Scan for the cell matching the given text and deliver its (x, y) coordinate at center. 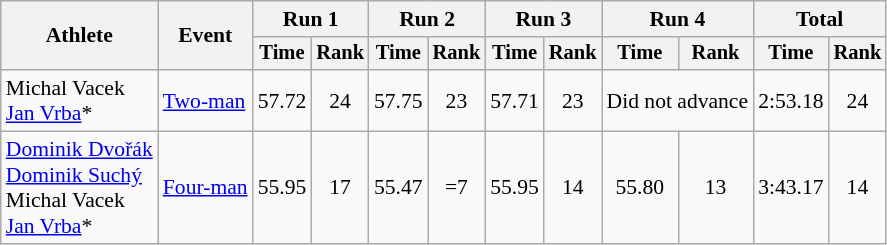
Total (820, 19)
55.47 (398, 188)
Run 2 (427, 19)
Four-man (206, 188)
3:43.17 (790, 188)
Run 4 (678, 19)
Michal VacekJan Vrba* (80, 100)
57.75 (398, 100)
Did not advance (678, 100)
Two-man (206, 100)
Run 1 (311, 19)
57.72 (282, 100)
55.80 (640, 188)
Run 3 (543, 19)
Dominik DvořákDominik SuchýMichal VacekJan Vrba* (80, 188)
2:53.18 (790, 100)
13 (716, 188)
17 (340, 188)
Event (206, 36)
Athlete (80, 36)
57.71 (514, 100)
=7 (457, 188)
